Scan for the cell matching the given text and deliver its (x, y) coordinate at center. 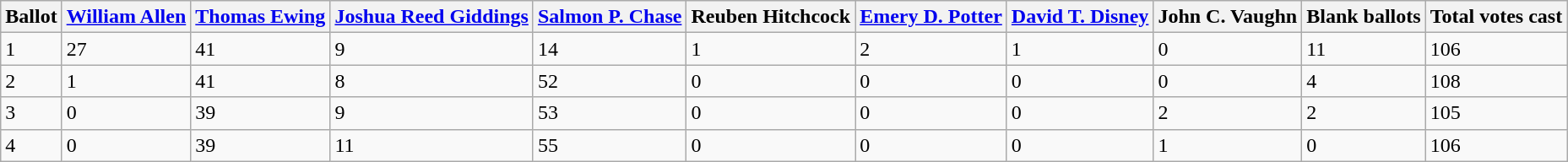
108 (1496, 81)
3 (31, 113)
William Allen (127, 17)
Salmon P. Chase (610, 17)
Joshua Reed Giddings (431, 17)
53 (610, 113)
Reuben Hitchcock (771, 17)
52 (610, 81)
105 (1496, 113)
Emery D. Potter (931, 17)
14 (610, 49)
David T. Disney (1080, 17)
8 (431, 81)
Total votes cast (1496, 17)
Blank ballots (1364, 17)
55 (610, 145)
27 (127, 49)
John C. Vaughn (1228, 17)
Ballot (31, 17)
Thomas Ewing (260, 17)
